Extract the (x, y) coordinate from the center of the cell holding the provided text.  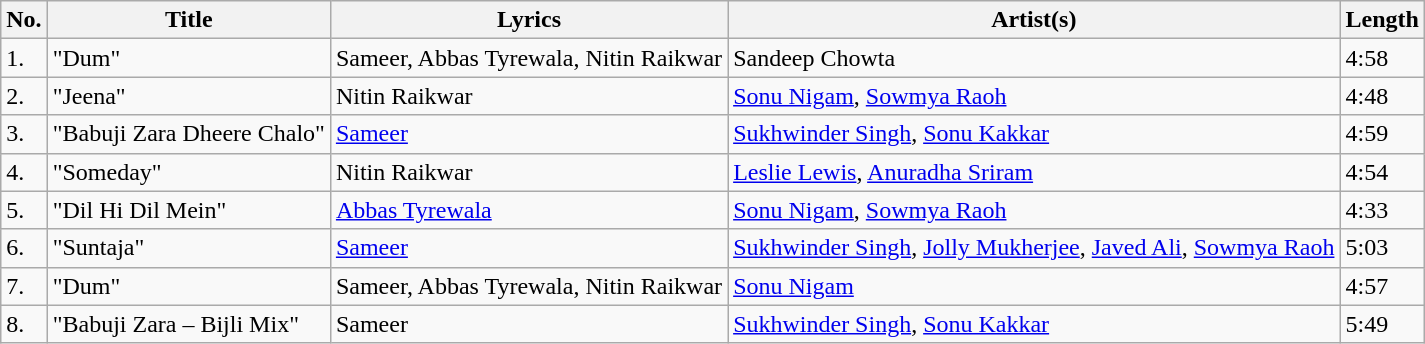
Sonu Nigam (1034, 286)
5:03 (1382, 248)
2. (24, 96)
Sukhwinder Singh, Jolly Mukherjee, Javed Ali, Sowmya Raoh (1034, 248)
4:59 (1382, 134)
6. (24, 248)
1. (24, 58)
Sandeep Chowta (1034, 58)
8. (24, 324)
5. (24, 210)
Lyrics (528, 20)
4:48 (1382, 96)
3. (24, 134)
Title (188, 20)
4:33 (1382, 210)
"Babuji Zara – Bijli Mix" (188, 324)
4. (24, 172)
4:58 (1382, 58)
Artist(s) (1034, 20)
5:49 (1382, 324)
Abbas Tyrewala (528, 210)
"Suntaja" (188, 248)
"Someday" (188, 172)
4:54 (1382, 172)
4:57 (1382, 286)
7. (24, 286)
"Babuji Zara Dheere Chalo" (188, 134)
Length (1382, 20)
Leslie Lewis, Anuradha Sriram (1034, 172)
"Dil Hi Dil Mein" (188, 210)
"Jeena" (188, 96)
No. (24, 20)
